Provide the (X, Y) coordinate of the cell's center where the given text is located.  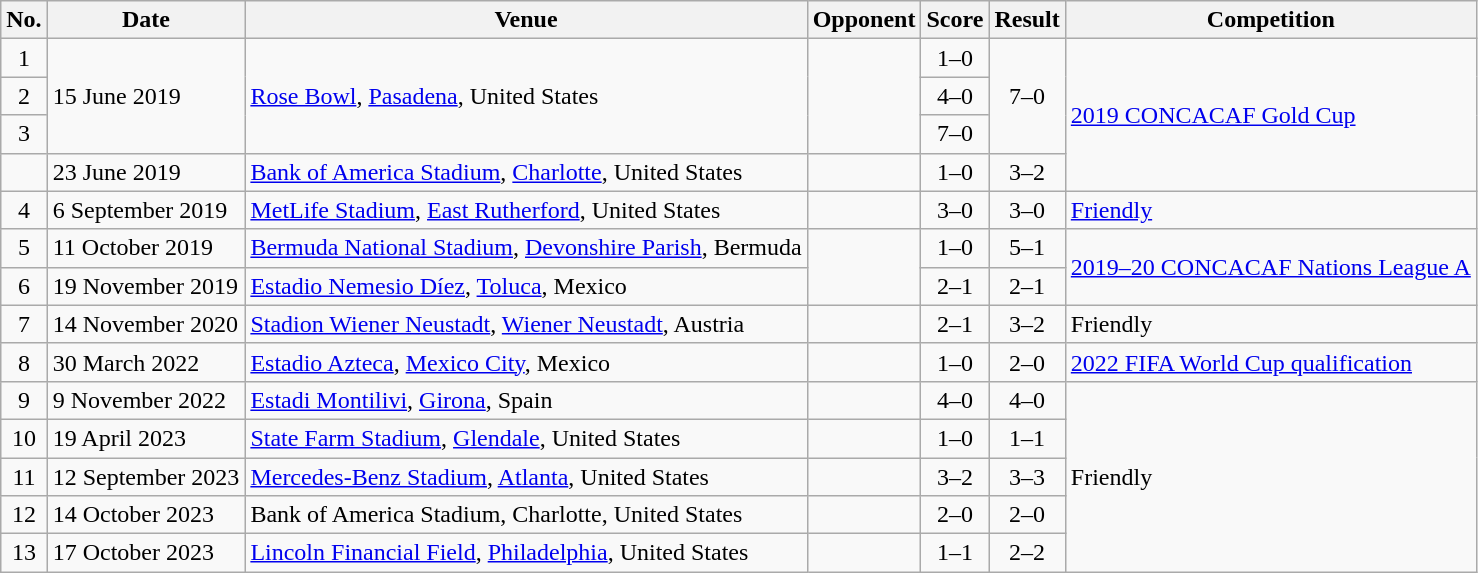
5 (24, 248)
Estadio Azteca, Mexico City, Mexico (526, 362)
Stadion Wiener Neustadt, Wiener Neustadt, Austria (526, 324)
Score (955, 20)
Mercedes-Benz Stadium, Atlanta, United States (526, 477)
Date (146, 20)
2019 CONCACAF Gold Cup (1270, 115)
12 (24, 515)
3 (24, 134)
23 June 2019 (146, 172)
7 (24, 324)
17 October 2023 (146, 553)
19 November 2019 (146, 286)
Estadio Nemesio Díez, Toluca, Mexico (526, 286)
12 September 2023 (146, 477)
13 (24, 553)
Estadi Montilivi, Girona, Spain (526, 400)
6 (24, 286)
30 March 2022 (146, 362)
2019–20 CONCACAF Nations League A (1270, 267)
Competition (1270, 20)
1 (24, 58)
4 (24, 210)
Opponent (864, 20)
Result (1027, 20)
11 October 2019 (146, 248)
No. (24, 20)
2 (24, 96)
14 October 2023 (146, 515)
11 (24, 477)
5–1 (1027, 248)
2022 FIFA World Cup qualification (1270, 362)
Lincoln Financial Field, Philadelphia, United States (526, 553)
2–2 (1027, 553)
19 April 2023 (146, 438)
Rose Bowl, Pasadena, United States (526, 96)
6 September 2019 (146, 210)
3–3 (1027, 477)
Bermuda National Stadium, Devonshire Parish, Bermuda (526, 248)
14 November 2020 (146, 324)
8 (24, 362)
MetLife Stadium, East Rutherford, United States (526, 210)
9 November 2022 (146, 400)
State Farm Stadium, Glendale, United States (526, 438)
15 June 2019 (146, 96)
9 (24, 400)
10 (24, 438)
Venue (526, 20)
